Search for the cell housing the specified text and yield its [X, Y] center coordinate. 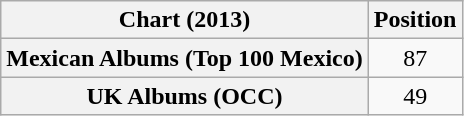
49 [415, 96]
UK Albums (OCC) [185, 96]
Mexican Albums (Top 100 Mexico) [185, 58]
Chart (2013) [185, 20]
87 [415, 58]
Position [415, 20]
